Return [x, y] of the center of cell containing provided text 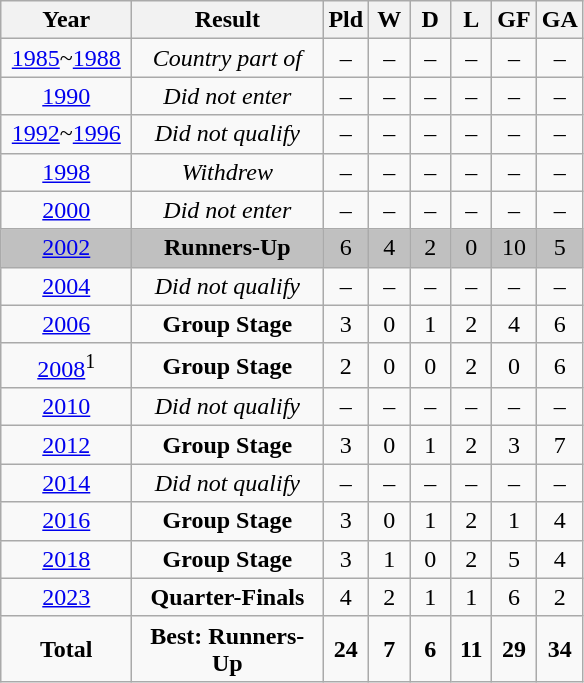
11 [472, 648]
Withdrew [228, 172]
GA [560, 20]
2000 [66, 210]
34 [560, 648]
L [472, 20]
2016 [66, 521]
10 [514, 248]
1990 [66, 96]
Country part of [228, 58]
2018 [66, 559]
Year [66, 20]
W [390, 20]
D [430, 20]
2004 [66, 286]
1985~1988 [66, 58]
1998 [66, 172]
1992~1996 [66, 134]
2023 [66, 597]
Best: Runners-Up [228, 648]
Result [228, 20]
Total [66, 648]
29 [514, 648]
24 [346, 648]
20081 [66, 366]
2010 [66, 407]
2006 [66, 324]
Quarter-Finals [228, 597]
2002 [66, 248]
2012 [66, 445]
GF [514, 20]
Pld [346, 20]
2014 [66, 483]
Runners-Up [228, 248]
